Detect which cell encompasses the target text, then output its (x, y) center coordinate. 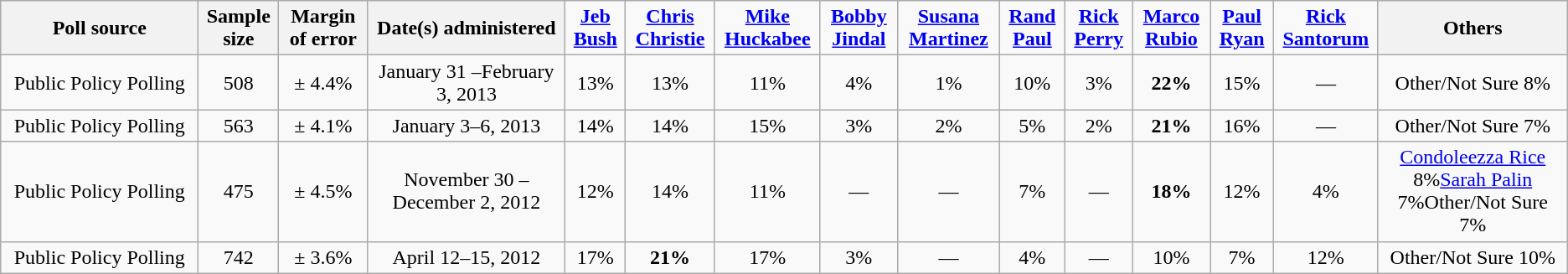
January 31 –February 3, 2013 (467, 82)
Condoleezza Rice 8%Sarah Palin 7%Other/Not Sure 7% (1473, 191)
475 (239, 191)
22% (1171, 82)
± 4.4% (323, 82)
November 30 – December 2, 2012 (467, 191)
Other/Not Sure 7% (1473, 126)
± 4.1% (323, 126)
± 3.6% (323, 257)
Marco Rubio (1171, 28)
742 (239, 257)
January 3–6, 2013 (467, 126)
16% (1242, 126)
Mike Huckabee (767, 28)
Poll source (100, 28)
Rick Perry (1099, 28)
Sample size (239, 28)
Other/Not Sure 10% (1473, 257)
18% (1171, 191)
Bobby Jindal (859, 28)
Date(s) administered (467, 28)
508 (239, 82)
± 4.5% (323, 191)
Susana Martinez (948, 28)
April 12–15, 2012 (467, 257)
Rick Santorum (1325, 28)
Others (1473, 28)
Other/Not Sure 8% (1473, 82)
Jeb Bush (596, 28)
5% (1032, 126)
Paul Ryan (1242, 28)
563 (239, 126)
Chris Christie (670, 28)
Rand Paul (1032, 28)
Margin of error (323, 28)
1% (948, 82)
